Return [X, Y] of the center of cell containing provided text 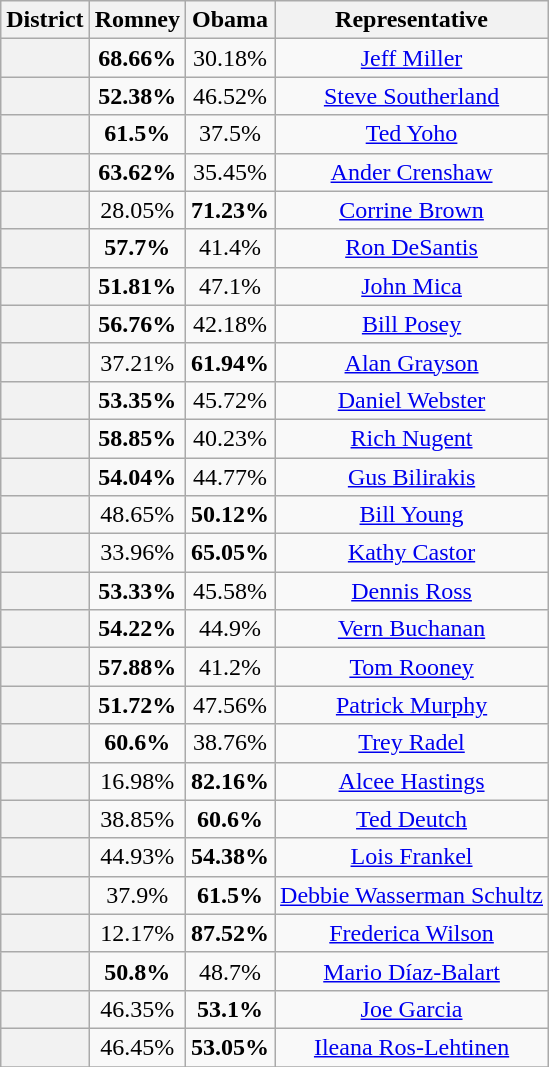
Lois Frankel [412, 857]
57.7% [137, 248]
38.76% [230, 743]
53.33% [137, 591]
Ted Deutch [412, 819]
71.23% [230, 210]
12.17% [137, 933]
Alcee Hastings [412, 781]
Frederica Wilson [412, 933]
48.7% [230, 971]
46.45% [137, 1047]
John Mica [412, 286]
Gus Bilirakis [412, 477]
37.5% [230, 134]
82.16% [230, 781]
Vern Buchanan [412, 629]
Bill Young [412, 515]
Kathy Castor [412, 553]
68.66% [137, 58]
Joe Garcia [412, 1009]
58.85% [137, 438]
54.38% [230, 857]
51.81% [137, 286]
47.1% [230, 286]
Alan Grayson [412, 362]
38.85% [137, 819]
Ted Yoho [412, 134]
Jeff Miller [412, 58]
56.76% [137, 324]
Rich Nugent [412, 438]
50.8% [137, 971]
Romney [137, 20]
Mario Díaz-Balart [412, 971]
Bill Posey [412, 324]
30.18% [230, 58]
53.35% [137, 400]
46.35% [137, 1009]
41.2% [230, 667]
57.88% [137, 667]
50.12% [230, 515]
Tom Rooney [412, 667]
87.52% [230, 933]
42.18% [230, 324]
Debbie Wasserman Schultz [412, 895]
51.72% [137, 705]
54.04% [137, 477]
52.38% [137, 96]
45.58% [230, 591]
Daniel Webster [412, 400]
Trey Radel [412, 743]
Corrine Brown [412, 210]
Steve Southerland [412, 96]
Patrick Murphy [412, 705]
35.45% [230, 172]
Obama [230, 20]
33.96% [137, 553]
40.23% [230, 438]
65.05% [230, 553]
63.62% [137, 172]
41.4% [230, 248]
44.93% [137, 857]
54.22% [137, 629]
37.21% [137, 362]
16.98% [137, 781]
53.1% [230, 1009]
53.05% [230, 1047]
28.05% [137, 210]
45.72% [230, 400]
Ileana Ros-Lehtinen [412, 1047]
44.9% [230, 629]
47.56% [230, 705]
37.9% [137, 895]
Dennis Ross [412, 591]
61.94% [230, 362]
District [45, 20]
44.77% [230, 477]
Representative [412, 20]
48.65% [137, 515]
Ander Crenshaw [412, 172]
46.52% [230, 96]
Ron DeSantis [412, 248]
